Output the (x, y) coordinate of the center of the cell containing the given text.  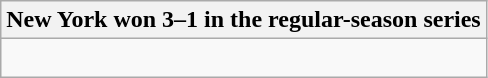
New York won 3–1 in the regular-season series (244, 20)
